Locate the cell with the specified text and output its (X, Y) center coordinate. 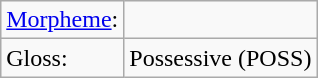
Possessive (POSS) (220, 58)
Morpheme: (62, 20)
Gloss: (62, 58)
